Locate the cell with the specified text and output its (x, y) center coordinate. 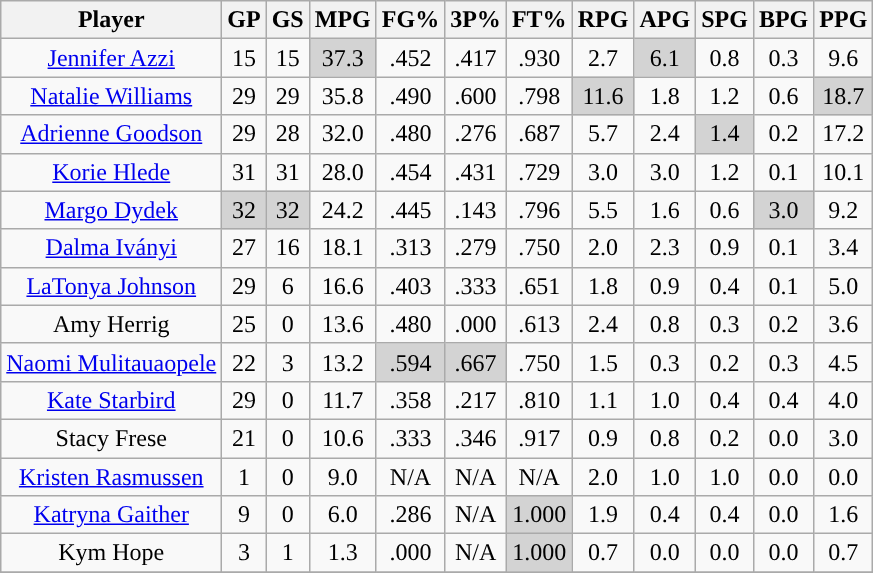
11.7 (342, 400)
.403 (410, 286)
Amy Herrig (112, 324)
6 (288, 286)
BPG (783, 20)
Player (112, 20)
FG% (410, 20)
SPG (725, 20)
16.6 (342, 286)
.217 (476, 400)
Stacy Frese (112, 438)
.358 (410, 400)
9.0 (342, 477)
21 (244, 438)
10.1 (844, 172)
.810 (539, 400)
Kate Starbird (112, 400)
.930 (539, 58)
.346 (476, 438)
.490 (410, 96)
4.5 (844, 362)
FT% (539, 20)
Katryna Gaither (112, 515)
1.1 (603, 400)
.286 (410, 515)
.796 (539, 210)
5.7 (603, 134)
2.7 (603, 58)
.279 (476, 248)
PPG (844, 20)
.594 (410, 362)
LaTonya Johnson (112, 286)
13.2 (342, 362)
Natalie Williams (112, 96)
MPG (342, 20)
.729 (539, 172)
3.4 (844, 248)
.313 (410, 248)
Naomi Mulitauaopele (112, 362)
6.0 (342, 515)
.445 (410, 210)
3.6 (844, 324)
16 (288, 248)
18.1 (342, 248)
4.0 (844, 400)
.276 (476, 134)
22 (244, 362)
.452 (410, 58)
24.2 (342, 210)
32.0 (342, 134)
Jennifer Azzi (112, 58)
.667 (476, 362)
5.5 (603, 210)
18.7 (844, 96)
1.5 (603, 362)
Dalma Iványi (112, 248)
Korie Hlede (112, 172)
27 (244, 248)
5.0 (844, 286)
.917 (539, 438)
1.9 (603, 515)
.687 (539, 134)
28.0 (342, 172)
GP (244, 20)
11.6 (603, 96)
6.1 (665, 58)
Kristen Rasmussen (112, 477)
.431 (476, 172)
APG (665, 20)
37.3 (342, 58)
RPG (603, 20)
.143 (476, 210)
1.3 (342, 553)
3P% (476, 20)
10.6 (342, 438)
Margo Dydek (112, 210)
.798 (539, 96)
.417 (476, 58)
13.6 (342, 324)
9.2 (844, 210)
.613 (539, 324)
17.2 (844, 134)
.454 (410, 172)
25 (244, 324)
28 (288, 134)
1.4 (725, 134)
.600 (476, 96)
GS (288, 20)
9 (244, 515)
35.8 (342, 96)
2.3 (665, 248)
Adrienne Goodson (112, 134)
9.6 (844, 58)
Kym Hope (112, 553)
.651 (539, 286)
